Extract the (X, Y) coordinate from the center of the cell holding the provided text.  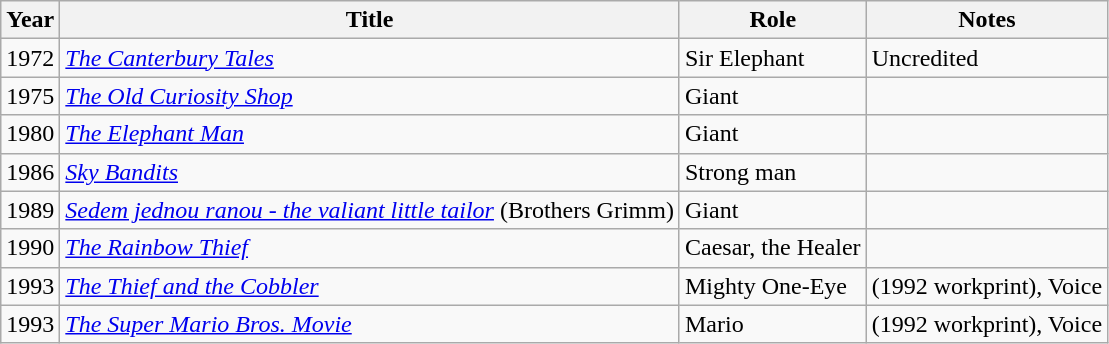
The Old Curiosity Shop (370, 96)
The Canterbury Tales (370, 58)
The Elephant Man (370, 134)
Notes (986, 20)
1990 (30, 248)
Mario (772, 324)
Uncredited (986, 58)
1980 (30, 134)
1989 (30, 210)
1972 (30, 58)
The Thief and the Cobbler (370, 286)
Year (30, 20)
1986 (30, 172)
1975 (30, 96)
The Rainbow Thief (370, 248)
Role (772, 20)
Title (370, 20)
Sky Bandits (370, 172)
Sir Elephant (772, 58)
Caesar, the Healer (772, 248)
Mighty One-Eye (772, 286)
Strong man (772, 172)
The Super Mario Bros. Movie (370, 324)
Sedem jednou ranou - the valiant little tailor (Brothers Grimm) (370, 210)
